Detect which cell encompasses the target text, then output its (X, Y) center coordinate. 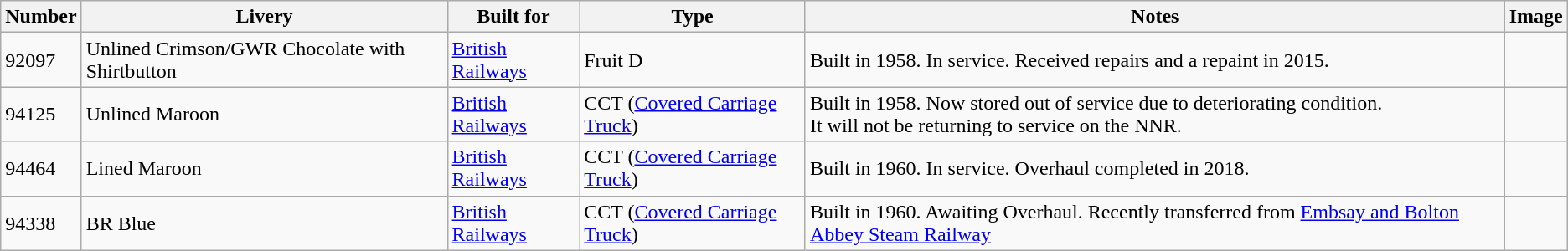
Built in 1958. In service. Received repairs and a repaint in 2015. (1154, 60)
Unlined Crimson/GWR Chocolate with Shirtbutton (265, 60)
Type (693, 17)
Number (41, 17)
Built in 1960. In service. Overhaul completed in 2018. (1154, 169)
Built for (513, 17)
94125 (41, 114)
Livery (265, 17)
Built in 1960. Awaiting Overhaul. Recently transferred from Embsay and Bolton Abbey Steam Railway (1154, 223)
Notes (1154, 17)
Image (1536, 17)
94464 (41, 169)
Built in 1958. Now stored out of service due to deteriorating condition.It will not be returning to service on the NNR. (1154, 114)
92097 (41, 60)
Unlined Maroon (265, 114)
Lined Maroon (265, 169)
BR Blue (265, 223)
94338 (41, 223)
Fruit D (693, 60)
